Search for the cell housing the specified text and yield its (x, y) center coordinate. 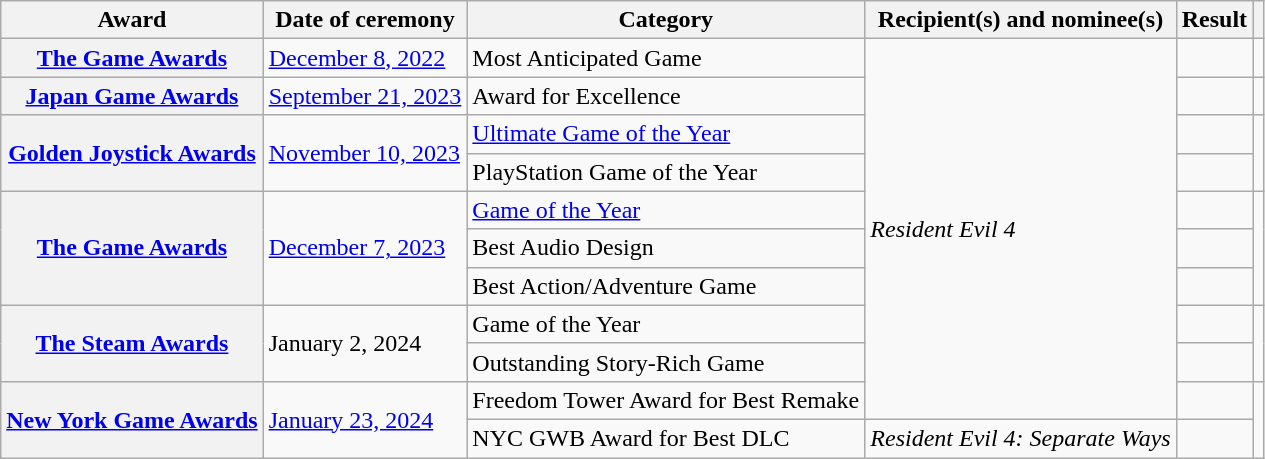
September 21, 2023 (365, 96)
Resident Evil 4 (1020, 230)
November 10, 2023 (365, 153)
December 7, 2023 (365, 248)
Best Action/Adventure Game (666, 286)
December 8, 2022 (365, 58)
Resident Evil 4: Separate Ways (1020, 438)
Recipient(s) and nominee(s) (1020, 20)
Date of ceremony (365, 20)
Category (666, 20)
NYC GWB Award for Best DLC (666, 438)
Freedom Tower Award for Best Remake (666, 400)
January 23, 2024 (365, 419)
New York Game Awards (132, 419)
Japan Game Awards (132, 96)
The Steam Awards (132, 343)
Best Audio Design (666, 248)
Golden Joystick Awards (132, 153)
Most Anticipated Game (666, 58)
Award (132, 20)
Result (1214, 20)
Award for Excellence (666, 96)
PlayStation Game of the Year (666, 172)
Outstanding Story-Rich Game (666, 362)
Ultimate Game of the Year (666, 134)
January 2, 2024 (365, 343)
